Pinpoint the cell where the given text exists, returning its [x, y] midpoint coordinate. 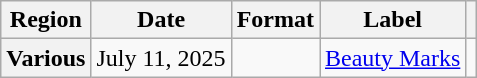
July 11, 2025 [161, 58]
Date [161, 20]
Region [46, 20]
Format [275, 20]
Label [393, 20]
Beauty Marks [393, 58]
Various [46, 58]
